From the cell containing the given text, extract its center point as (x, y) coordinate. 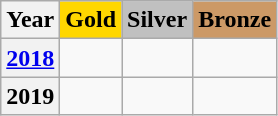
Gold (91, 20)
2018 (30, 58)
2019 (30, 96)
Bronze (235, 20)
Silver (158, 20)
Year (30, 20)
